Pinpoint the cell where the given text exists, returning its (x, y) midpoint coordinate. 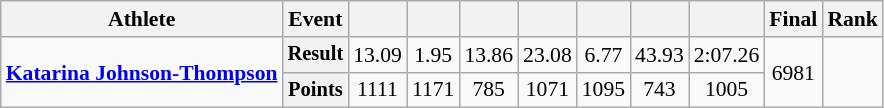
1005 (726, 90)
1071 (548, 90)
43.93 (660, 55)
1111 (378, 90)
Athlete (142, 19)
13.09 (378, 55)
Points (316, 90)
785 (488, 90)
1.95 (433, 55)
1171 (433, 90)
23.08 (548, 55)
Rank (852, 19)
Katarina Johnson-Thompson (142, 72)
6.77 (604, 55)
Result (316, 55)
Final (793, 19)
13.86 (488, 55)
2:07.26 (726, 55)
743 (660, 90)
1095 (604, 90)
6981 (793, 72)
Event (316, 19)
